Provide the [x, y] coordinate of the cell's center where the given text is located.  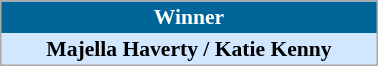
Winner [189, 17]
Majella Haverty / Katie Kenny [189, 49]
